Extract the (X, Y) coordinate from the center of the cell holding the provided text.  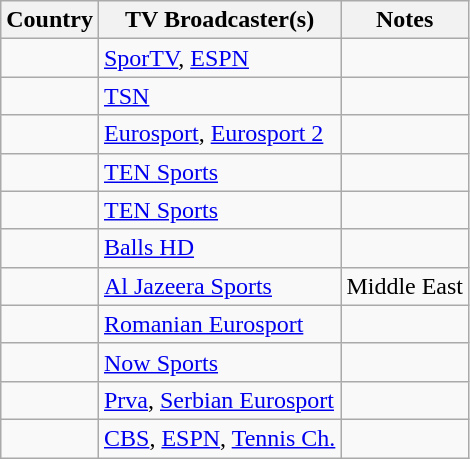
Al Jazeera Sports (219, 286)
Romanian Eurosport (219, 324)
Prva, Serbian Eurosport (219, 400)
Middle East (405, 286)
CBS, ESPN, Tennis Ch. (219, 438)
TSN (219, 96)
Country (50, 20)
TV Broadcaster(s) (219, 20)
SporTV, ESPN (219, 58)
Balls HD (219, 248)
Eurosport, Eurosport 2 (219, 134)
Notes (405, 20)
Now Sports (219, 362)
